Extract the (x, y) coordinate from the center of the cell holding the provided text.  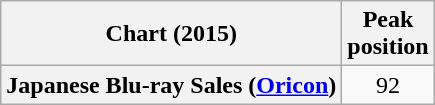
Chart (2015) (172, 34)
92 (388, 85)
Peak position (388, 34)
Japanese Blu-ray Sales (Oricon) (172, 85)
